Locate the cell with the specified text and output its (X, Y) center coordinate. 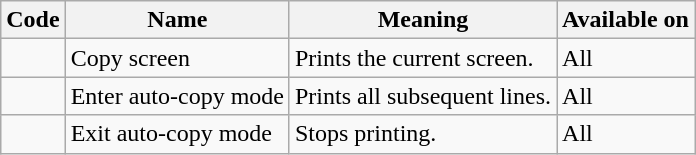
Exit auto-copy mode (177, 134)
Meaning (422, 20)
Copy screen (177, 58)
Code (33, 20)
Available on (626, 20)
Prints the current screen. (422, 58)
Stops printing. (422, 134)
Name (177, 20)
Prints all subsequent lines. (422, 96)
Enter auto-copy mode (177, 96)
